Provide the (x, y) coordinate of the cell's center where the given text is located.  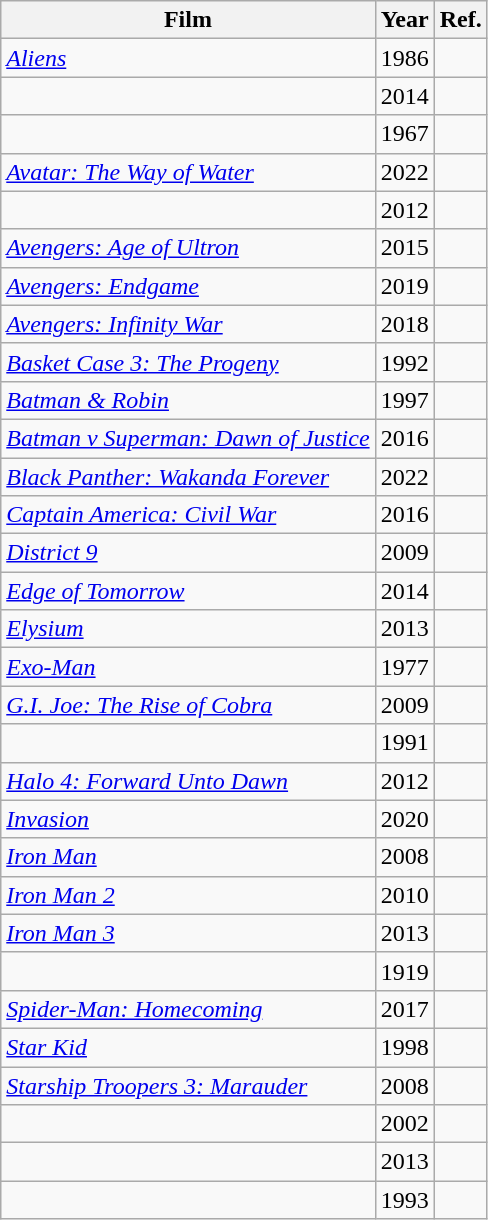
Avengers: Endgame (188, 286)
Ref. (460, 20)
G.I. Joe: The Rise of Cobra (188, 705)
1977 (404, 667)
2010 (404, 895)
2015 (404, 248)
1992 (404, 362)
Avatar: The Way of Water (188, 172)
2017 (404, 1009)
2002 (404, 1124)
1998 (404, 1047)
1967 (404, 134)
Captain America: Civil War (188, 515)
2019 (404, 286)
Black Panther: Wakanda Forever (188, 477)
2018 (404, 324)
1919 (404, 971)
Starship Troopers 3: Marauder (188, 1085)
1993 (404, 1200)
Edge of Tomorrow (188, 591)
Batman & Robin (188, 400)
2020 (404, 819)
Basket Case 3: The Progeny (188, 362)
1986 (404, 58)
Star Kid (188, 1047)
Avengers: Infinity War (188, 324)
Elysium (188, 629)
Batman v Superman: Dawn of Justice (188, 438)
District 9 (188, 553)
Year (404, 20)
Iron Man (188, 857)
Aliens (188, 58)
1997 (404, 400)
Iron Man 3 (188, 933)
Film (188, 20)
Iron Man 2 (188, 895)
Spider-Man: Homecoming (188, 1009)
Exo-Man (188, 667)
Invasion (188, 819)
Halo 4: Forward Unto Dawn (188, 781)
Avengers: Age of Ultron (188, 248)
1991 (404, 743)
